Determine the (X, Y) coordinate at the center of the cell enclosing the given text.  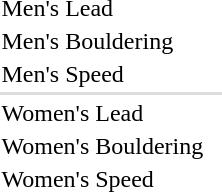
Men's Speed (102, 74)
Men's Bouldering (102, 41)
Women's Lead (102, 113)
Women's Bouldering (102, 146)
